Return the (x, y) coordinate for the center point of the cell that contains the specified text.  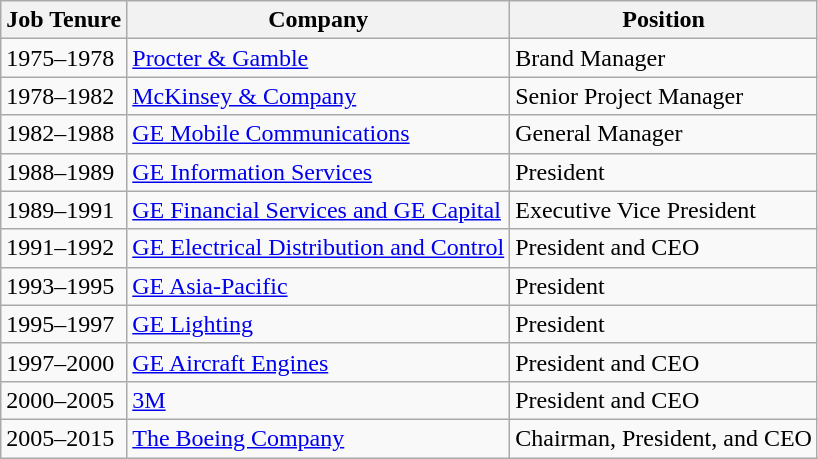
1997–2000 (64, 362)
1991–1992 (64, 248)
Brand Manager (664, 58)
2000–2005 (64, 400)
GE Electrical Distribution and Control (318, 248)
3M (318, 400)
GE Asia-Pacific (318, 286)
1989–1991 (64, 210)
1988–1989 (64, 172)
1995–1997 (64, 324)
Job Tenure (64, 20)
1993–1995 (64, 286)
The Boeing Company (318, 438)
McKinsey & Company (318, 96)
Chairman, President, and CEO (664, 438)
Procter & Gamble (318, 58)
Position (664, 20)
GE Information Services (318, 172)
GE Lighting (318, 324)
Executive Vice President (664, 210)
GE Mobile Communications (318, 134)
GE Aircraft Engines (318, 362)
Company (318, 20)
1982–1988 (64, 134)
2005–2015 (64, 438)
1978–1982 (64, 96)
Senior Project Manager (664, 96)
1975–1978 (64, 58)
GE Financial Services and GE Capital (318, 210)
General Manager (664, 134)
